Identify which cell holds the provided text, then report its [X, Y] central coordinate. 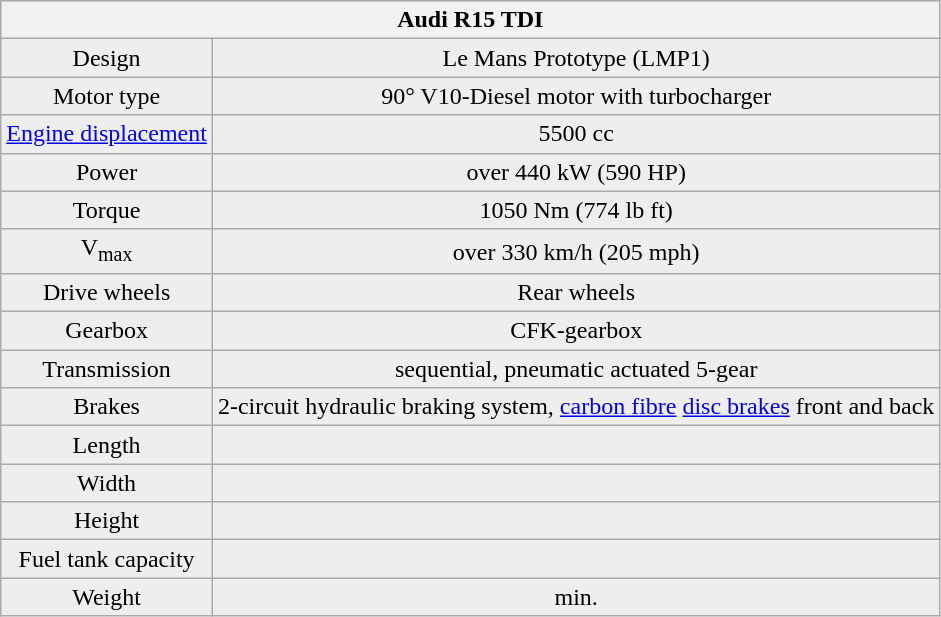
Audi R15 TDI [470, 20]
Width [107, 483]
Engine displacement [107, 134]
Torque [107, 210]
over 440 kW (590 HP) [576, 172]
Power [107, 172]
Height [107, 521]
5500 cc [576, 134]
90° V10-Diesel motor with turbocharger [576, 96]
2-circuit hydraulic braking system, carbon fibre disc brakes front and back [576, 407]
CFK-gearbox [576, 331]
Vmax [107, 251]
sequential, pneumatic actuated 5-gear [576, 369]
over 330 km/h (205 mph) [576, 251]
Weight [107, 597]
Rear wheels [576, 292]
Brakes [107, 407]
Motor type [107, 96]
Length [107, 445]
Le Mans Prototype (LMP1) [576, 58]
Transmission [107, 369]
Gearbox [107, 331]
Design [107, 58]
Fuel tank capacity [107, 559]
1050 Nm (774 lb ft) [576, 210]
min. [576, 597]
Drive wheels [107, 292]
